Determine the [x, y] coordinate at the center of the cell enclosing the given text.  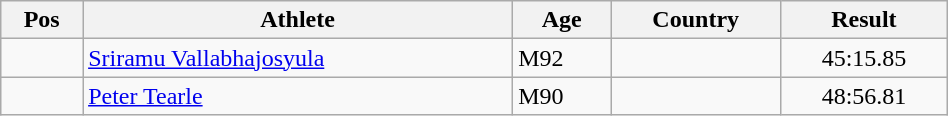
Pos [42, 20]
Sriramu Vallabhajosyula [298, 58]
Athlete [298, 20]
Age [562, 20]
Country [696, 20]
Result [864, 20]
45:15.85 [864, 58]
M92 [562, 58]
M90 [562, 96]
Peter Tearle [298, 96]
48:56.81 [864, 96]
